Locate the cell with the specified text and output its (x, y) center coordinate. 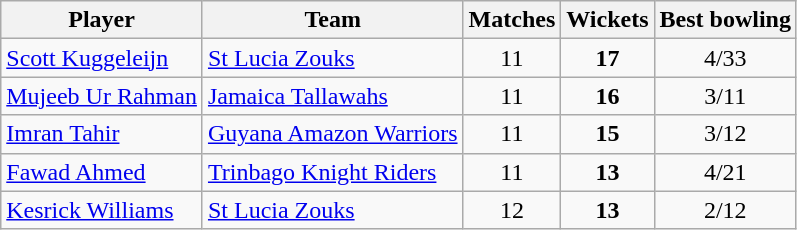
3/12 (725, 134)
Fawad Ahmed (102, 172)
3/11 (725, 96)
Mujeeb Ur Rahman (102, 96)
12 (512, 210)
Jamaica Tallawahs (332, 96)
Kesrick Williams (102, 210)
17 (608, 58)
Player (102, 20)
4/21 (725, 172)
16 (608, 96)
Imran Tahir (102, 134)
4/33 (725, 58)
Wickets (608, 20)
2/12 (725, 210)
Trinbago Knight Riders (332, 172)
Guyana Amazon Warriors (332, 134)
15 (608, 134)
Matches (512, 20)
Scott Kuggeleijn (102, 58)
Best bowling (725, 20)
Team (332, 20)
